Scan for the cell matching the given text and deliver its (X, Y) coordinate at center. 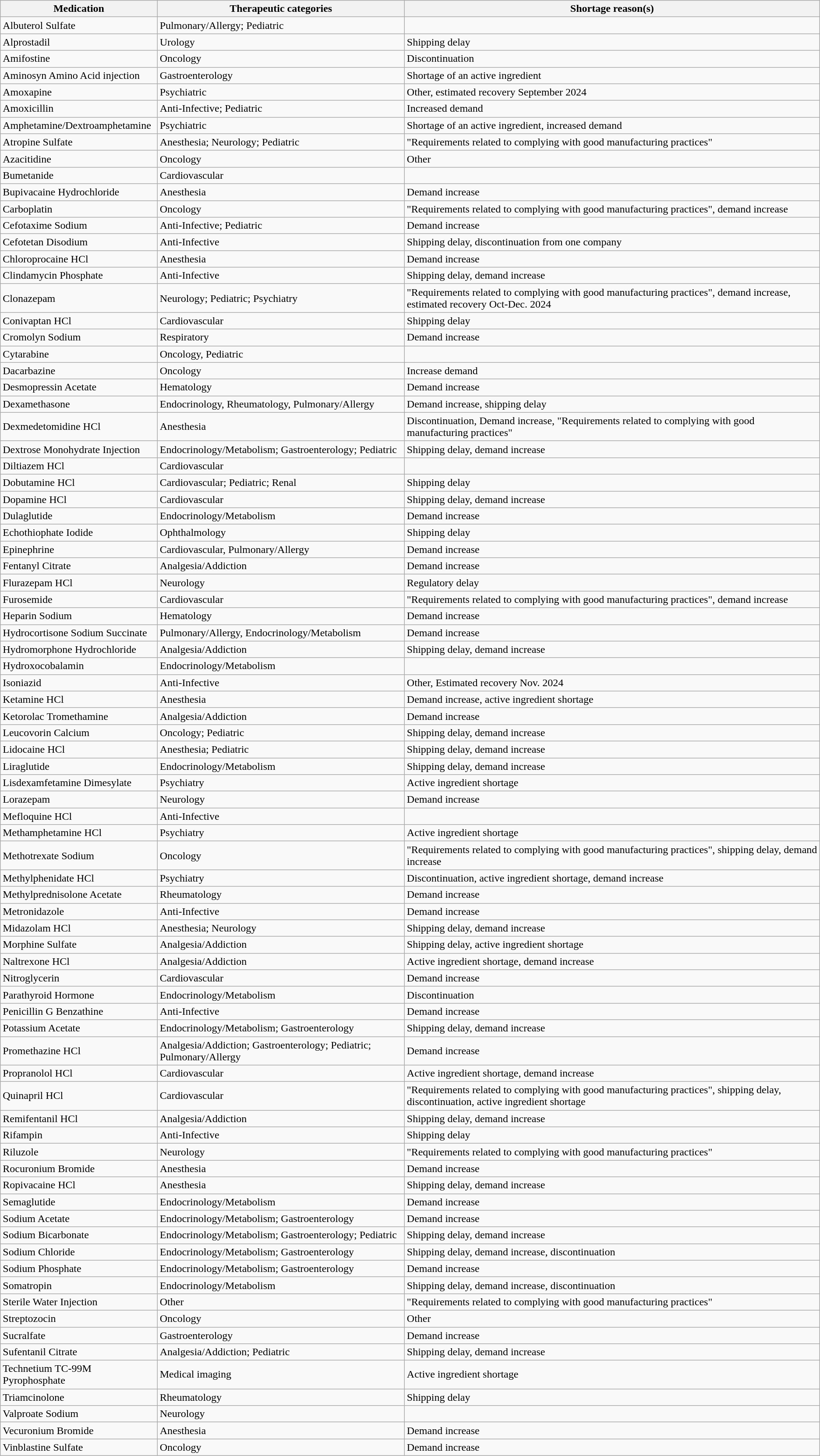
Azacitidine (79, 159)
Neurology; Pediatric; Psychiatry (281, 298)
Alprostadil (79, 42)
Carboplatin (79, 209)
Potassium Acetate (79, 1028)
Dacarbazine (79, 371)
Rifampin (79, 1135)
Sterile Water Injection (79, 1302)
Atropine Sulfate (79, 142)
Discontinuation, active ingredient shortage, demand increase (612, 878)
Ketamine HCl (79, 699)
Liraglutide (79, 766)
Shortage of an active ingredient (612, 75)
Medical imaging (281, 1375)
Valproate Sodium (79, 1414)
Methylphenidate HCl (79, 878)
Demand increase, active ingredient shortage (612, 699)
Shipping delay, discontinuation from one company (612, 242)
Cytarabine (79, 354)
Amphetamine/Dextroamphetamine (79, 125)
Methamphetamine HCl (79, 833)
Desmopressin Acetate (79, 387)
Other, Estimated recovery Nov. 2024 (612, 683)
Oncology; Pediatric (281, 733)
Sodium Acetate (79, 1219)
Parathyroid Hormone (79, 995)
Sodium Phosphate (79, 1268)
Dobutamine HCl (79, 482)
Amoxicillin (79, 109)
Analgesia/Addiction; Pediatric (281, 1352)
Hydrocortisone Sodium Succinate (79, 633)
Albuterol Sulfate (79, 25)
Increase demand (612, 371)
Lisdexamfetamine Dimesylate (79, 783)
Furosemide (79, 599)
Shortage reason(s) (612, 9)
Aminosyn Amino Acid injection (79, 75)
Conivaptan HCl (79, 321)
Rocuronium Bromide (79, 1169)
Streptozocin (79, 1318)
Ropivacaine HCl (79, 1185)
"Requirements related to complying with good manufacturing practices", shipping delay, discontinuation, active ingredient shortage (612, 1096)
Dopamine HCl (79, 499)
Semaglutide (79, 1202)
Sufentanil Citrate (79, 1352)
Remifentanil HCl (79, 1119)
Hydromorphone Hydrochloride (79, 649)
Vinblastine Sulfate (79, 1447)
Hydroxocobalamin (79, 666)
Shortage of an active ingredient, increased demand (612, 125)
"Requirements related to complying with good manufacturing practices", shipping delay, demand increase (612, 855)
Pulmonary/Allergy; Pediatric (281, 25)
Cefotaxime Sodium (79, 226)
Medication (79, 9)
Other, estimated recovery September 2024 (612, 92)
Promethazine HCl (79, 1051)
Demand increase, shipping delay (612, 404)
Anesthesia; Neurology; Pediatric (281, 142)
Methotrexate Sodium (79, 855)
Bumetanide (79, 175)
Sodium Chloride (79, 1252)
Propranolol HCl (79, 1073)
Sucralfate (79, 1335)
Morphine Sulfate (79, 945)
Riluzole (79, 1152)
Shipping delay, active ingredient shortage (612, 945)
Dexamethasone (79, 404)
Anesthesia; Pediatric (281, 749)
Vecuronium Bromide (79, 1431)
Sodium Bicarbonate (79, 1235)
Chloroprocaine HCl (79, 259)
Mefloquine HCl (79, 816)
Somatropin (79, 1285)
Oncology, Pediatric (281, 354)
Cromolyn Sodium (79, 337)
Cardiovascular; Pediatric; Renal (281, 482)
Quinapril HCl (79, 1096)
Therapeutic categories (281, 9)
Regulatory delay (612, 583)
Nitroglycerin (79, 978)
Amifostine (79, 59)
Anesthesia; Neurology (281, 928)
Clonazepam (79, 298)
Amoxapine (79, 92)
Bupivacaine Hydrochloride (79, 192)
"Requirements related to complying with good manufacturing practices", demand increase, estimated recovery Oct-Dec. 2024 (612, 298)
Lidocaine HCl (79, 749)
Leucovorin Calcium (79, 733)
Epinephrine (79, 549)
Metronidazole (79, 911)
Technetium TC-99M Pyrophosphate (79, 1375)
Fentanyl Citrate (79, 566)
Midazolam HCl (79, 928)
Pulmonary/Allergy, Endocrinology/Metabolism (281, 633)
Ketorolac Tromethamine (79, 716)
Ophthalmology (281, 533)
Diltiazem HCl (79, 466)
Methylprednisolone Acetate (79, 895)
Cefotetan Disodium (79, 242)
Heparin Sodium (79, 616)
Penicillin G Benzathine (79, 1011)
Respiratory (281, 337)
Dextrose Monohydrate Injection (79, 449)
Discontinuation, Demand increase, "Requirements related to complying with good manufacturing practices" (612, 427)
Clindamycin Phosphate (79, 276)
Analgesia/Addiction; Gastroenterology; Pediatric; Pulmonary/Allergy (281, 1051)
Naltrexone HCl (79, 961)
Dexmedetomidine HCl (79, 427)
Cardiovascular, Pulmonary/Allergy (281, 549)
Lorazepam (79, 800)
Echothiophate Iodide (79, 533)
Urology (281, 42)
Increased demand (612, 109)
Triamcinolone (79, 1397)
Isoniazid (79, 683)
Dulaglutide (79, 516)
Flurazepam HCl (79, 583)
Endocrinology, Rheumatology, Pulmonary/Allergy (281, 404)
